Pinpoint the cell where the given text exists, returning its [x, y] midpoint coordinate. 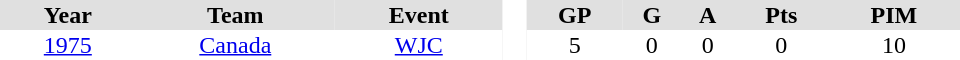
A [708, 15]
1975 [68, 45]
PIM [894, 15]
WJC [419, 45]
Canada [236, 45]
Event [419, 15]
Pts [782, 15]
10 [894, 45]
GP [574, 15]
5 [574, 45]
G [652, 15]
Team [236, 15]
Year [68, 15]
